Detect which cell encompasses the target text, then output its (X, Y) center coordinate. 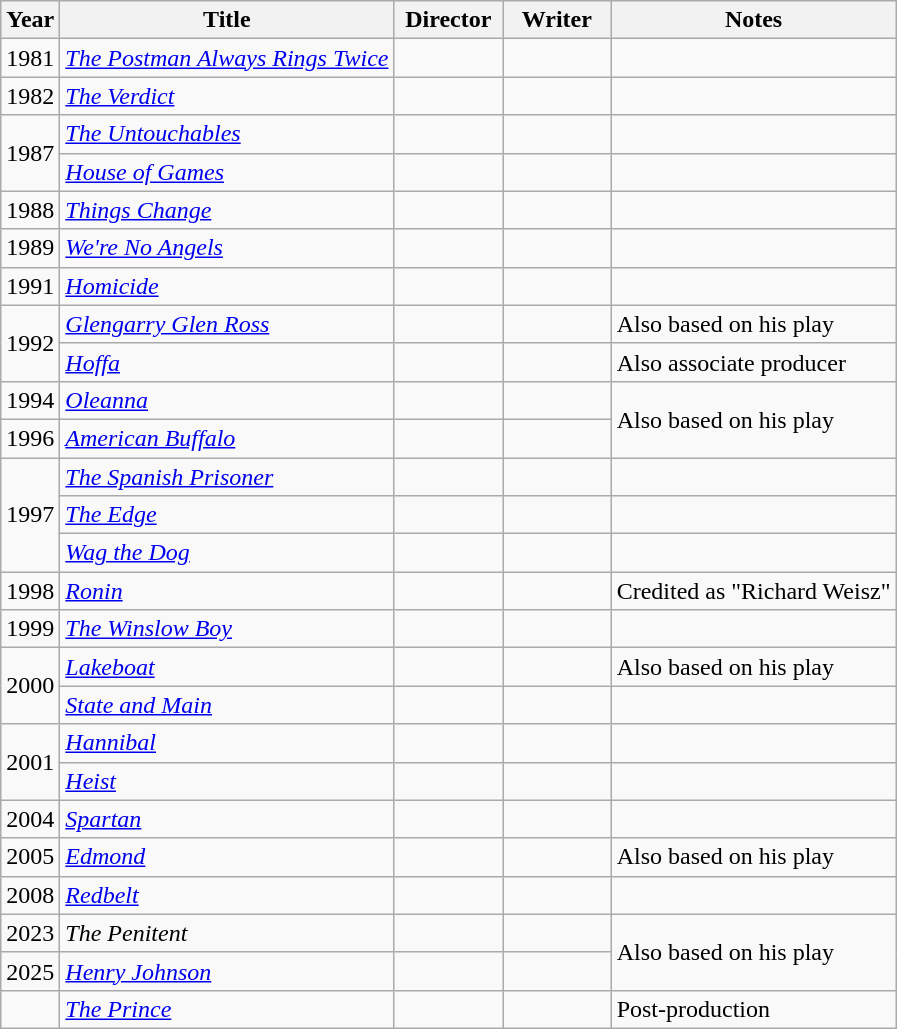
1981 (30, 58)
1982 (30, 96)
State and Main (227, 705)
Spartan (227, 819)
Homicide (227, 286)
1998 (30, 591)
1987 (30, 153)
1994 (30, 400)
Credited as "Richard Weisz" (754, 591)
Year (30, 20)
Post-production (754, 1009)
Henry Johnson (227, 971)
Writer (558, 20)
The Winslow Boy (227, 629)
1989 (30, 248)
The Spanish Prisoner (227, 477)
Notes (754, 20)
1996 (30, 438)
The Penitent (227, 933)
Hannibal (227, 743)
Hoffa (227, 362)
Wag the Dog (227, 553)
Title (227, 20)
Director (448, 20)
2001 (30, 762)
2000 (30, 686)
2005 (30, 857)
Glengarry Glen Ross (227, 324)
Oleanna (227, 400)
1997 (30, 515)
Edmond (227, 857)
2004 (30, 819)
Things Change (227, 210)
Heist (227, 781)
The Edge (227, 515)
2008 (30, 895)
1992 (30, 343)
2023 (30, 933)
The Postman Always Rings Twice (227, 58)
The Prince (227, 1009)
We're No Angels (227, 248)
2025 (30, 971)
Redbelt (227, 895)
1991 (30, 286)
Lakeboat (227, 667)
1999 (30, 629)
Also associate producer (754, 362)
The Untouchables (227, 134)
American Buffalo (227, 438)
The Verdict (227, 96)
Ronin (227, 591)
1988 (30, 210)
House of Games (227, 172)
